Find where the given text appears and provide that cell's center as [X, Y] coordinate. 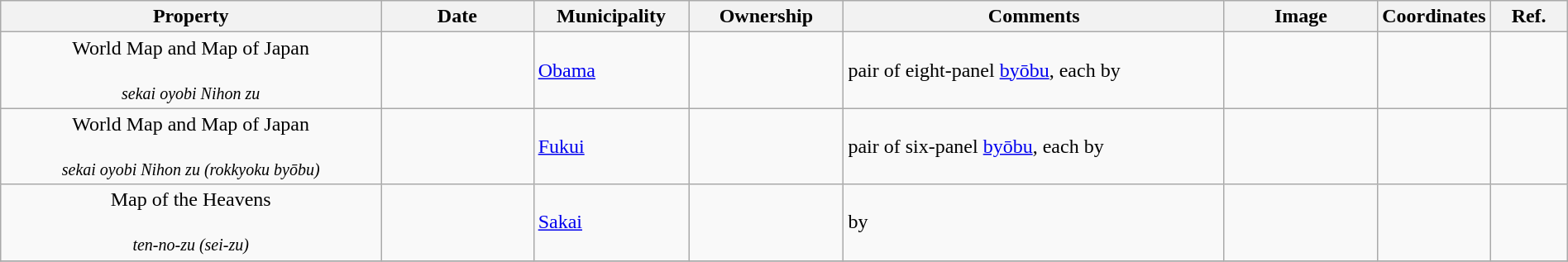
Ref. [1528, 17]
Property [191, 17]
Date [458, 17]
Coordinates [1434, 17]
pair of eight-panel byōbu, each by [1034, 70]
Ownership [766, 17]
World Map and Map of Japansekai oyobi Nihon zu (rokkyoku byōbu) [191, 146]
pair of six-panel byōbu, each by [1034, 146]
Obama [611, 70]
Municipality [611, 17]
Image [1300, 17]
by [1034, 222]
Sakai [611, 222]
Map of the Heavensten-no-zu (sei-zu) [191, 222]
Fukui [611, 146]
World Map and Map of Japansekai oyobi Nihon zu [191, 70]
Comments [1034, 17]
